Locate the cell with the specified text and output its (X, Y) center coordinate. 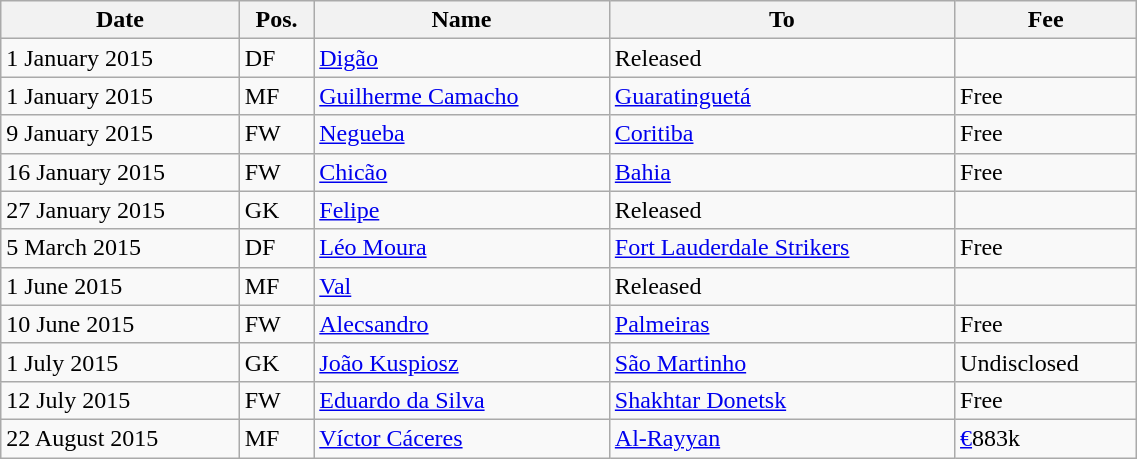
Name (462, 20)
Coritiba (782, 134)
5 March 2015 (120, 248)
João Kuspiosz (462, 362)
16 January 2015 (120, 172)
Alecsandro (462, 324)
Date (120, 20)
Val (462, 286)
1 June 2015 (120, 286)
Guilherme Camacho (462, 96)
Palmeiras (782, 324)
€883k (1046, 438)
Undisclosed (1046, 362)
Víctor Cáceres (462, 438)
22 August 2015 (120, 438)
9 January 2015 (120, 134)
Bahia (782, 172)
To (782, 20)
Chicão (462, 172)
1 July 2015 (120, 362)
São Martinho (782, 362)
Negueba (462, 134)
Eduardo da Silva (462, 400)
Guaratinguetá (782, 96)
Al-Rayyan (782, 438)
Fee (1046, 20)
Digão (462, 58)
Felipe (462, 210)
Shakhtar Donetsk (782, 400)
27 January 2015 (120, 210)
12 July 2015 (120, 400)
10 June 2015 (120, 324)
Pos. (276, 20)
Fort Lauderdale Strikers (782, 248)
Léo Moura (462, 248)
